Find where the given text appears and provide that cell's center as [x, y] coordinate. 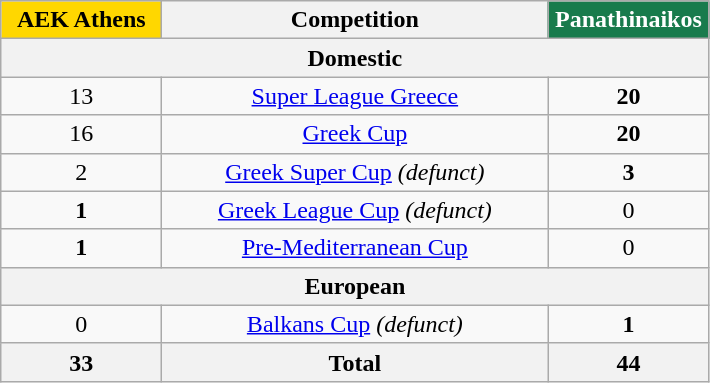
3 [628, 172]
Pre-Mediterranean Cup [355, 248]
Panathinaikos [628, 20]
Greek Cup [355, 134]
33 [82, 362]
European [355, 286]
13 [82, 96]
Super League Greece [355, 96]
Greek Super Cup (defunct) [355, 172]
Total [355, 362]
Domestic [355, 58]
2 [82, 172]
44 [628, 362]
Greek League Cup (defunct) [355, 210]
Balkans Cup (defunct) [355, 324]
AEK Athens [82, 20]
16 [82, 134]
Competition [355, 20]
